Determine the [X, Y] coordinate at the center of the cell enclosing the given text.  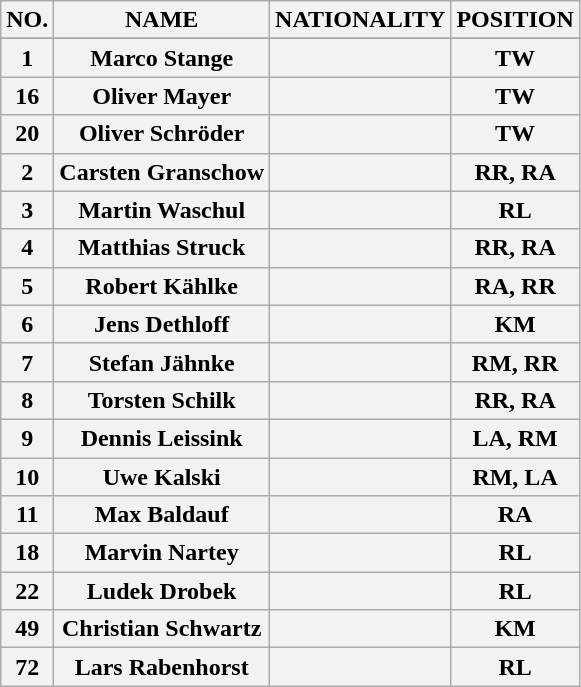
Oliver Mayer [162, 96]
Torsten Schilk [162, 400]
Christian Schwartz [162, 629]
Max Baldauf [162, 515]
RA [515, 515]
Robert Kählke [162, 286]
Uwe Kalski [162, 477]
4 [28, 248]
RM, LA [515, 477]
20 [28, 134]
Carsten Granschow [162, 172]
Stefan Jähnke [162, 362]
2 [28, 172]
16 [28, 96]
22 [28, 591]
7 [28, 362]
NAME [162, 20]
6 [28, 324]
NO. [28, 20]
11 [28, 515]
Ludek Drobek [162, 591]
Dennis Leissink [162, 438]
Jens Dethloff [162, 324]
Oliver Schröder [162, 134]
Marvin Nartey [162, 553]
Lars Rabenhorst [162, 667]
POSITION [515, 20]
Marco Stange [162, 58]
1 [28, 58]
5 [28, 286]
8 [28, 400]
LA, RM [515, 438]
18 [28, 553]
3 [28, 210]
RM, RR [515, 362]
NATIONALITY [360, 20]
RA, RR [515, 286]
Martin Waschul [162, 210]
10 [28, 477]
49 [28, 629]
Matthias Struck [162, 248]
9 [28, 438]
72 [28, 667]
